Return [X, Y] of the center of cell containing provided text 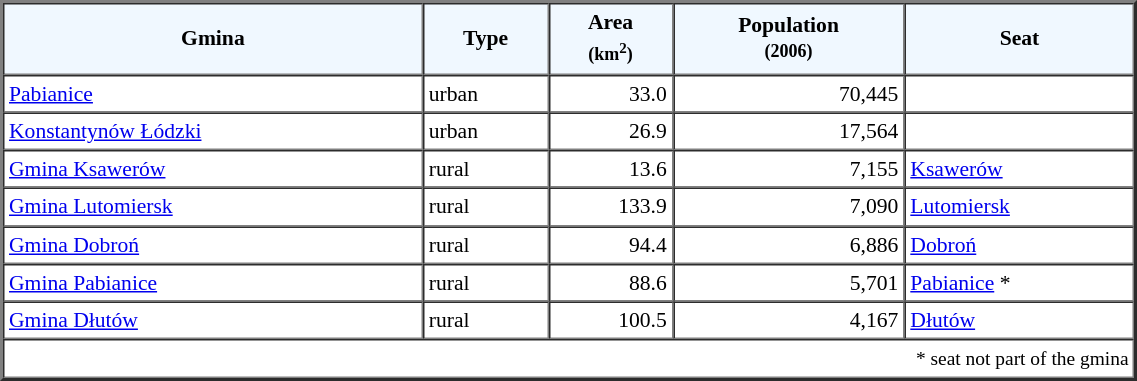
Gmina Ksawerów [213, 169]
70,445 [789, 93]
Gmina Dłutów [213, 321]
Gmina [213, 38]
Konstantynów Łódzki [213, 131]
17,564 [789, 131]
5,701 [789, 283]
Lutomiersk [1019, 207]
Gmina Lutomiersk [213, 207]
100.5 [610, 321]
Pabianice [213, 93]
133.9 [610, 207]
88.6 [610, 283]
26.9 [610, 131]
Dobroń [1019, 245]
Gmina Dobroń [213, 245]
4,167 [789, 321]
6,886 [789, 245]
Pabianice * [1019, 283]
Dłutów [1019, 321]
94.4 [610, 245]
7,090 [789, 207]
Seat [1019, 38]
33.0 [610, 93]
7,155 [789, 169]
Gmina Pabianice [213, 283]
13.6 [610, 169]
Area(km2) [610, 38]
Type [486, 38]
Ksawerów [1019, 169]
Population(2006) [789, 38]
* seat not part of the gmina [569, 359]
